From the cell containing the given text, extract its center point as (X, Y) coordinate. 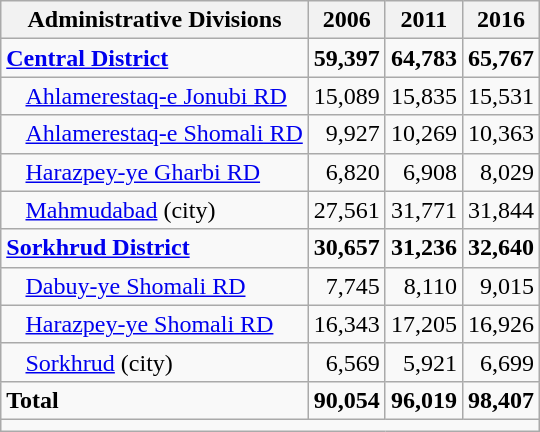
10,363 (500, 134)
8,029 (500, 172)
6,569 (346, 362)
64,783 (424, 58)
2006 (346, 20)
Central District (155, 58)
27,561 (346, 210)
Ahlamerestaq-e Shomali RD (155, 134)
59,397 (346, 58)
7,745 (346, 286)
Administrative Divisions (155, 20)
9,927 (346, 134)
30,657 (346, 248)
Harazpey-ye Shomali RD (155, 324)
8,110 (424, 286)
98,407 (500, 400)
6,699 (500, 362)
Sorkhrud (city) (155, 362)
Sorkhrud District (155, 248)
10,269 (424, 134)
16,926 (500, 324)
31,844 (500, 210)
15,531 (500, 96)
9,015 (500, 286)
Ahlamerestaq-e Jonubi RD (155, 96)
31,771 (424, 210)
2011 (424, 20)
17,205 (424, 324)
6,820 (346, 172)
Total (155, 400)
Harazpey-ye Gharbi RD (155, 172)
32,640 (500, 248)
Dabuy-ye Shomali RD (155, 286)
96,019 (424, 400)
2016 (500, 20)
16,343 (346, 324)
15,089 (346, 96)
15,835 (424, 96)
Mahmudabad (city) (155, 210)
65,767 (500, 58)
31,236 (424, 248)
5,921 (424, 362)
6,908 (424, 172)
90,054 (346, 400)
